Identify which cell holds the provided text, then report its (x, y) central coordinate. 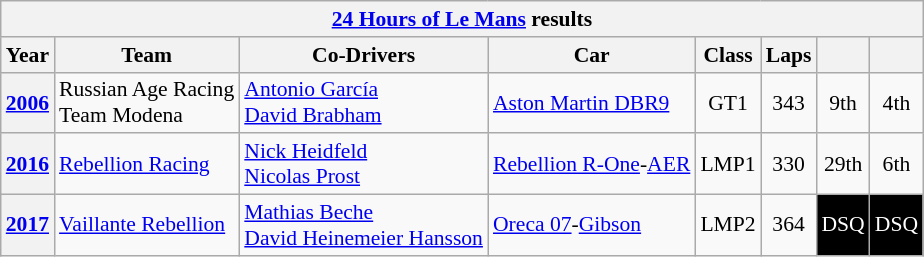
Aston Martin DBR9 (592, 102)
Nick Heidfeld Nicolas Prost (364, 164)
24 Hours of Le Mans results (462, 19)
LMP2 (728, 226)
Mathias Beche David Heinemeier Hansson (364, 226)
Car (592, 55)
Vaillante Rebellion (146, 226)
2017 (28, 226)
2016 (28, 164)
Laps (789, 55)
Team (146, 55)
Year (28, 55)
2006 (28, 102)
Oreca 07-Gibson (592, 226)
4th (896, 102)
Rebellion R-One-AER (592, 164)
Co-Drivers (364, 55)
330 (789, 164)
Antonio García David Brabham (364, 102)
Rebellion Racing (146, 164)
29th (842, 164)
LMP1 (728, 164)
9th (842, 102)
GT1 (728, 102)
Russian Age Racing Team Modena (146, 102)
6th (896, 164)
343 (789, 102)
Class (728, 55)
364 (789, 226)
